Return [X, Y] of the center of cell containing provided text 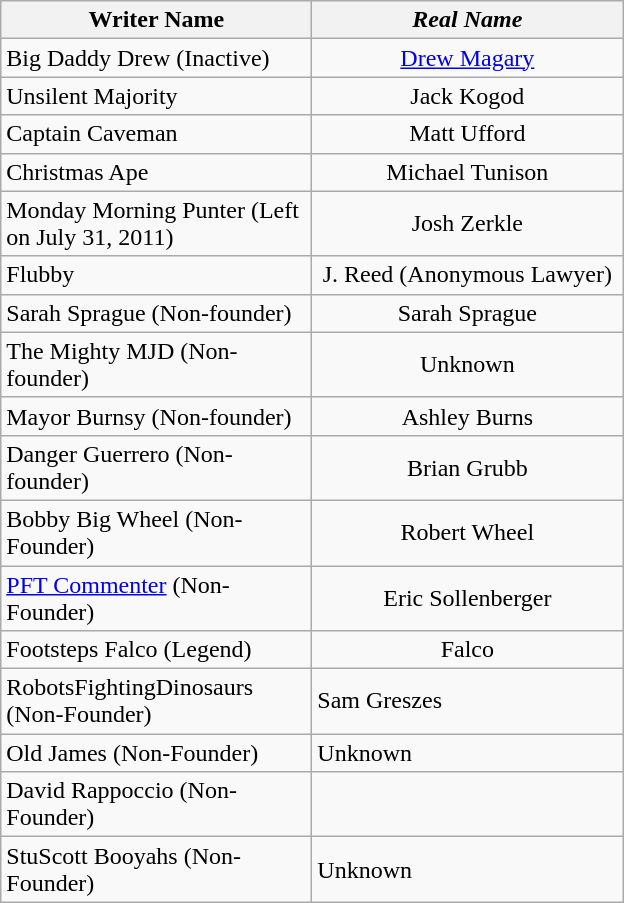
Real Name [468, 20]
Bobby Big Wheel (Non-Founder) [156, 532]
Sarah Sprague (Non-founder) [156, 313]
David Rappoccio (Non-Founder) [156, 804]
PFT Commenter (Non-Founder) [156, 598]
StuScott Booyahs (Non-Founder) [156, 870]
RobotsFightingDinosaurs (Non-Founder) [156, 702]
Jack Kogod [468, 96]
Monday Morning Punter (Left on July 31, 2011) [156, 224]
Footsteps Falco (Legend) [156, 650]
Robert Wheel [468, 532]
Falco [468, 650]
J. Reed (Anonymous Lawyer) [468, 275]
The Mighty MJD (Non-founder) [156, 364]
Danger Guerrero (Non-founder) [156, 468]
Matt Ufford [468, 134]
Writer Name [156, 20]
Drew Magary [468, 58]
Sarah Sprague [468, 313]
Mayor Burnsy (Non-founder) [156, 416]
Eric Sollenberger [468, 598]
Unsilent Majority [156, 96]
Michael Tunison [468, 172]
Big Daddy Drew (Inactive) [156, 58]
Josh Zerkle [468, 224]
Sam Greszes [468, 702]
Old James (Non-Founder) [156, 753]
Flubby [156, 275]
Captain Caveman [156, 134]
Brian Grubb [468, 468]
Christmas Ape [156, 172]
Ashley Burns [468, 416]
